For the text-containing cell, return its midpoint in [X, Y] coordinate format. 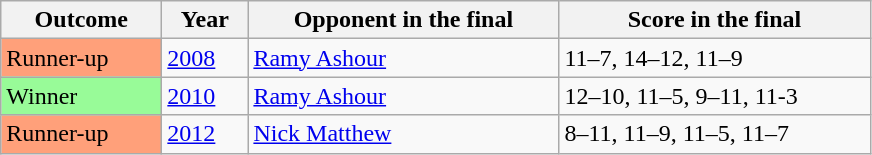
12–10, 11–5, 9–11, 11-3 [714, 96]
Nick Matthew [404, 134]
Opponent in the final [404, 20]
Winner [82, 96]
Outcome [82, 20]
11–7, 14–12, 11–9 [714, 58]
2008 [205, 58]
2010 [205, 96]
Score in the final [714, 20]
2012 [205, 134]
8–11, 11–9, 11–5, 11–7 [714, 134]
Year [205, 20]
